Return (x, y) of the center of cell containing provided text 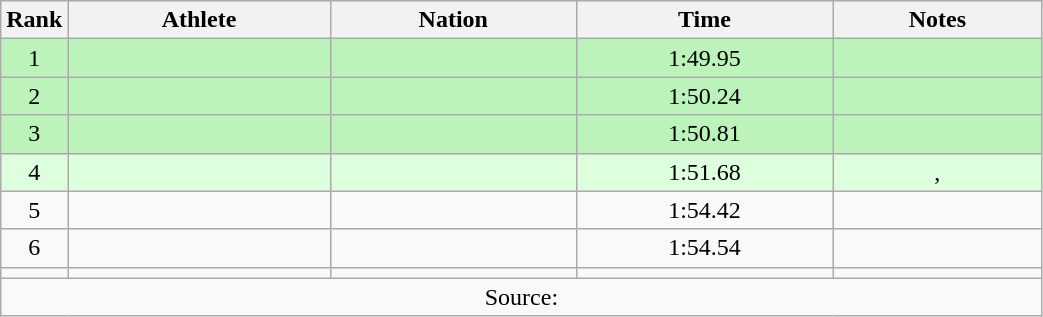
1 (34, 58)
2 (34, 96)
Athlete (199, 20)
1:49.95 (704, 58)
1:54.54 (704, 248)
6 (34, 248)
Time (704, 20)
4 (34, 172)
1:50.81 (704, 134)
Rank (34, 20)
Nation (453, 20)
1:54.42 (704, 210)
Source: (522, 297)
3 (34, 134)
, (938, 172)
5 (34, 210)
1:50.24 (704, 96)
Notes (938, 20)
1:51.68 (704, 172)
